Pinpoint the cell where the given text exists, returning its (X, Y) midpoint coordinate. 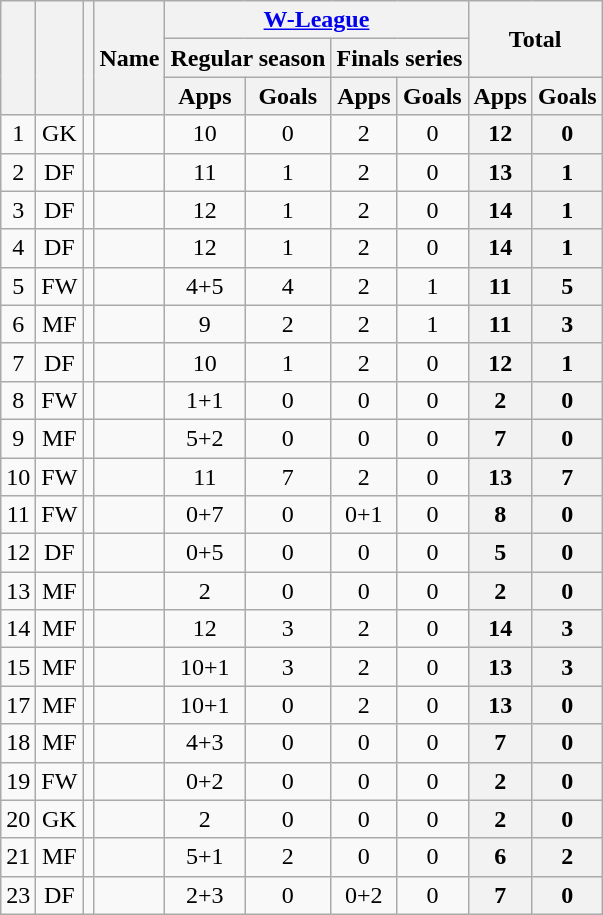
1+1 (205, 400)
19 (18, 781)
20 (18, 819)
4+3 (205, 743)
5+2 (205, 438)
21 (18, 857)
23 (18, 895)
0+7 (205, 515)
Regular season (248, 58)
0+5 (205, 553)
Finals series (400, 58)
5+1 (205, 857)
15 (18, 667)
17 (18, 705)
Total (535, 39)
0+1 (364, 515)
18 (18, 743)
Name (130, 58)
W-League (316, 20)
2+3 (205, 895)
4+5 (205, 286)
